Detect which cell encompasses the target text, then output its [x, y] center coordinate. 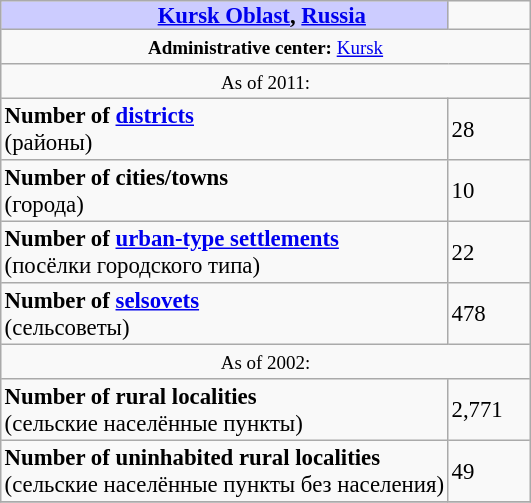
49 [489, 471]
Number of uninhabited rural localities(сельские населённые пункты без населения) [224, 471]
10 [489, 191]
28 [489, 129]
As of 2002: [266, 361]
Number of cities/towns(города) [224, 191]
Number of districts(районы) [224, 129]
Number of rural localities(сельские населённые пункты) [224, 410]
As of 2011: [266, 81]
Number of selsovets(сельсоветы) [224, 314]
Kursk Oblast, Russia [224, 15]
22 [489, 252]
478 [489, 314]
Administrative center: Kursk [266, 46]
2,771 [489, 410]
Number of urban-type settlements(посёлки городского типа) [224, 252]
